Provide the [x, y] coordinate of the cell's center where the given text is located.  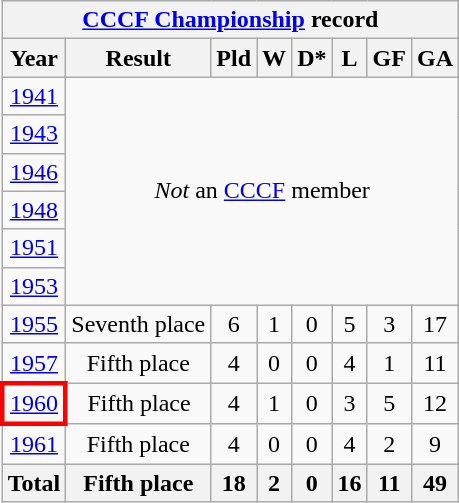
1957 [34, 363]
1943 [34, 134]
L [350, 58]
17 [434, 324]
Seventh place [138, 324]
Year [34, 58]
1948 [34, 210]
12 [434, 404]
W [274, 58]
49 [434, 483]
D* [312, 58]
1941 [34, 96]
6 [234, 324]
Result [138, 58]
1961 [34, 444]
GF [389, 58]
1946 [34, 172]
1953 [34, 286]
1960 [34, 404]
CCCF Championship record [230, 20]
18 [234, 483]
9 [434, 444]
Pld [234, 58]
GA [434, 58]
1955 [34, 324]
1951 [34, 248]
Total [34, 483]
Not an CCCF member [262, 191]
16 [350, 483]
